Search for the cell housing the specified text and yield its (X, Y) center coordinate. 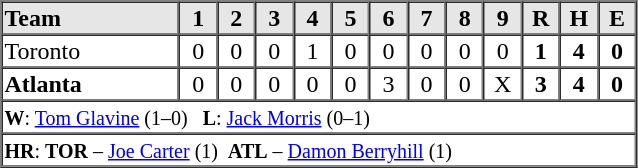
2 (236, 18)
7 (427, 18)
Team (91, 18)
8 (465, 18)
H (579, 18)
HR: TOR – Joe Carter (1) ATL – Damon Berryhill (1) (319, 150)
R (541, 18)
X (503, 84)
W: Tom Glavine (1–0) L: Jack Morris (0–1) (319, 116)
Toronto (91, 50)
9 (503, 18)
E (617, 18)
5 (350, 18)
Atlanta (91, 84)
6 (388, 18)
